Return the [X, Y] coordinate for the center point of the cell that contains the specified text.  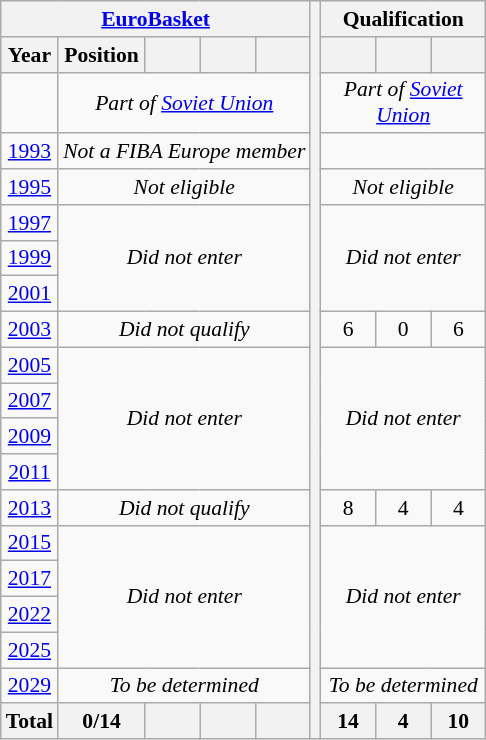
8 [348, 508]
1997 [30, 223]
1993 [30, 152]
2013 [30, 508]
Qualification [404, 19]
0/14 [102, 722]
Not a FIBA Europe member [184, 152]
EuroBasket [156, 19]
2009 [30, 437]
Total [30, 722]
1995 [30, 187]
2003 [30, 330]
2011 [30, 472]
2015 [30, 543]
14 [348, 722]
2001 [30, 294]
2005 [30, 365]
2017 [30, 579]
Position [102, 55]
1999 [30, 258]
2025 [30, 650]
2022 [30, 615]
2029 [30, 686]
0 [404, 330]
2007 [30, 401]
10 [458, 722]
Year [30, 55]
